Extract the (x, y) coordinate from the center of the cell holding the provided text.  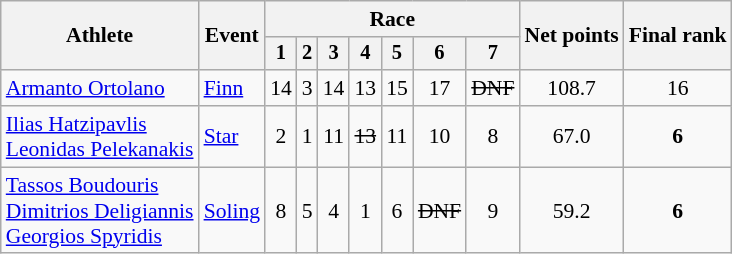
17 (440, 88)
Final rank (678, 36)
Soling (232, 210)
9 (492, 210)
Race (392, 19)
Armanto Ortolano (100, 88)
108.7 (571, 88)
Event (232, 36)
Finn (232, 88)
7 (492, 54)
Athlete (100, 36)
67.0 (571, 136)
15 (397, 88)
59.2 (571, 210)
Star (232, 136)
Ilias HatzipavlisLeonidas Pelekanakis (100, 136)
16 (678, 88)
Net points (571, 36)
Tassos BoudourisDimitrios DeligiannisGeorgios Spyridis (100, 210)
10 (440, 136)
